Output the [x, y] coordinate of the center of the cell containing the given text.  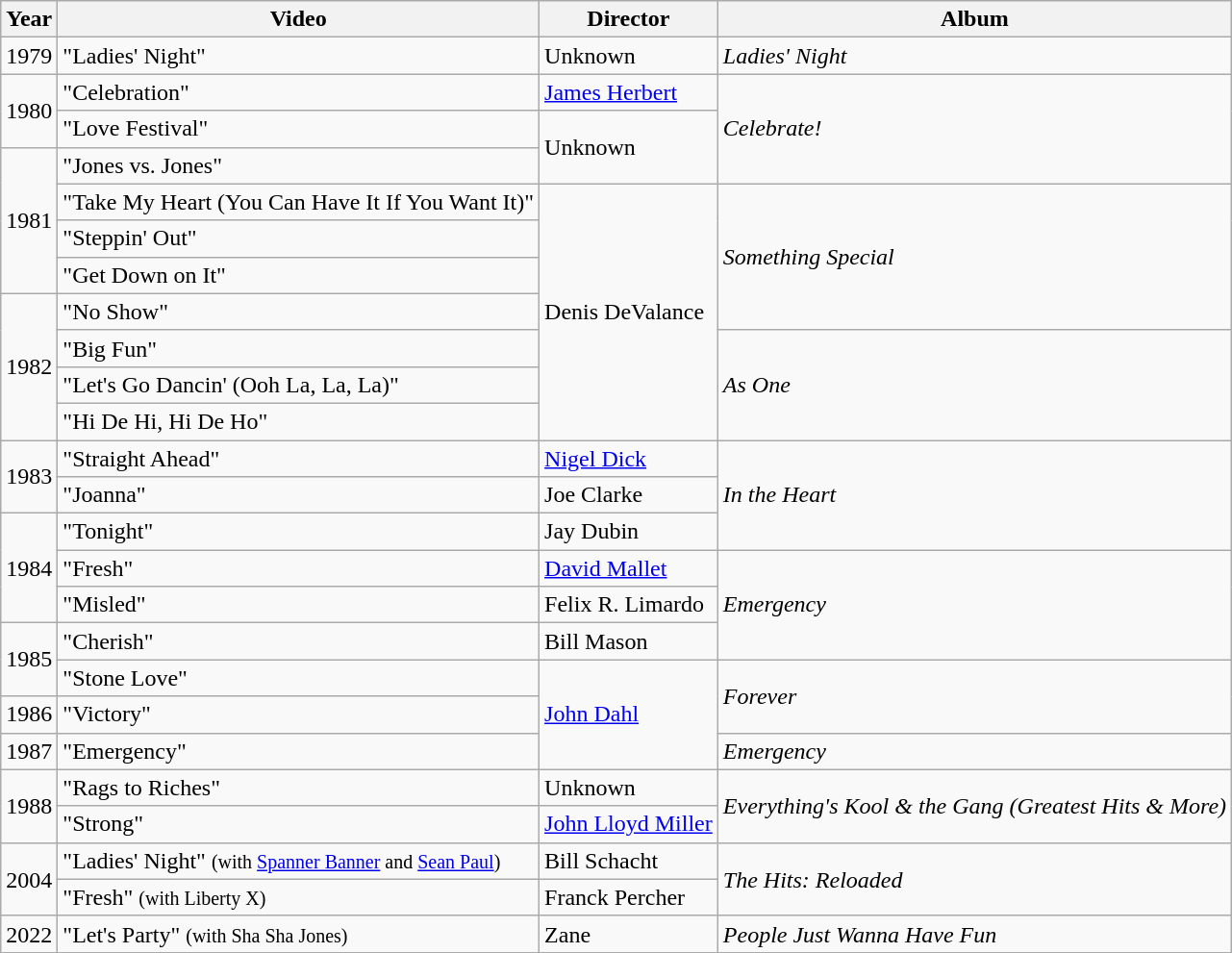
"Tonight" [298, 532]
"Ladies' Night" [298, 56]
Zane [629, 934]
"Let's Party" (with Sha Sha Jones) [298, 934]
"Straight Ahead" [298, 459]
Franck Percher [629, 897]
Felix R. Limardo [629, 605]
1982 [29, 366]
People Just Wanna Have Fun [974, 934]
1986 [29, 715]
Nigel Dick [629, 459]
Ladies' Night [974, 56]
"Strong" [298, 824]
"No Show" [298, 312]
"Emergency" [298, 751]
"Misled" [298, 605]
Year [29, 19]
"Jones vs. Jones" [298, 165]
Bill Mason [629, 641]
Something Special [974, 257]
"Ladies' Night" (with Spanner Banner and Sean Paul) [298, 861]
David Mallet [629, 568]
James Herbert [629, 92]
1981 [29, 220]
"Take My Heart (You Can Have It If You Want It)" [298, 202]
"Let's Go Dancin' (Ooh La, La, La)" [298, 385]
"Stone Love" [298, 678]
1987 [29, 751]
Album [974, 19]
1985 [29, 660]
John Dahl [629, 715]
In the Heart [974, 495]
2004 [29, 879]
"Fresh" [298, 568]
Director [629, 19]
Joe Clarke [629, 495]
Denis DeValance [629, 312]
Bill Schacht [629, 861]
"Steppin' Out" [298, 238]
1984 [29, 568]
"Fresh" (with Liberty X) [298, 897]
"Cherish" [298, 641]
"Victory" [298, 715]
"Love Festival" [298, 129]
John Lloyd Miller [629, 824]
"Big Fun" [298, 348]
1980 [29, 111]
"Rags to Riches" [298, 788]
"Hi De Hi, Hi De Ho" [298, 421]
2022 [29, 934]
"Get Down on It" [298, 275]
The Hits: Reloaded [974, 879]
1988 [29, 806]
Forever [974, 696]
Jay Dubin [629, 532]
Everything's Kool & the Gang (Greatest Hits & More) [974, 806]
1983 [29, 477]
"Joanna" [298, 495]
Video [298, 19]
"Celebration" [298, 92]
1979 [29, 56]
Celebrate! [974, 129]
As One [974, 385]
